Determine the [X, Y] coordinate at the center of the cell enclosing the given text.  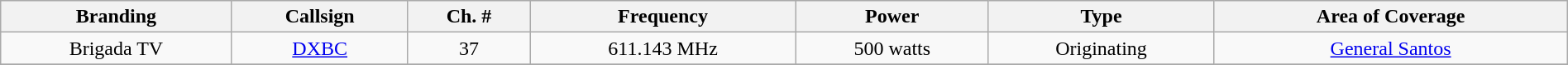
DXBC [319, 48]
Power [892, 17]
Branding [116, 17]
General Santos [1391, 48]
Callsign [319, 17]
Originating [1102, 48]
Type [1102, 17]
37 [468, 48]
Brigada TV [116, 48]
Ch. # [468, 17]
611.143 MHz [663, 48]
Frequency [663, 17]
Area of Coverage [1391, 17]
500 watts [892, 48]
